Capture the cell that displays the provided text and extract its (X, Y) central coordinate. 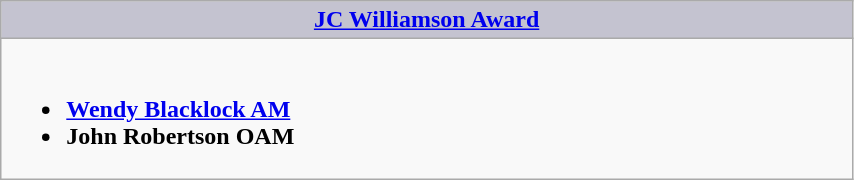
JC Williamson Award (427, 20)
Wendy Blacklock AMJohn Robertson OAM (427, 109)
